Pinpoint the cell where the given text exists, returning its [x, y] midpoint coordinate. 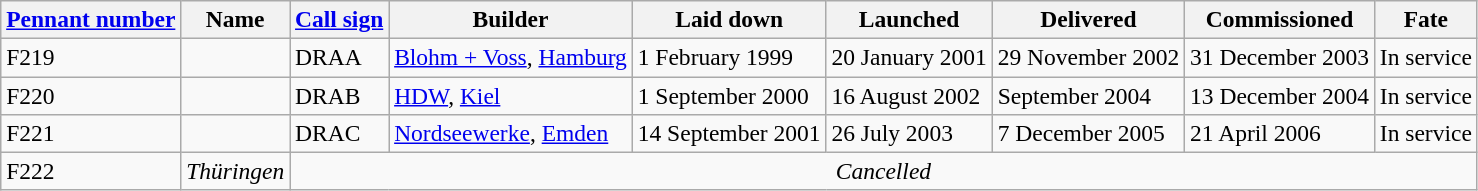
7 December 2005 [1088, 133]
Commissioned [1280, 19]
DRAA [340, 57]
F221 [91, 133]
HDW, Kiel [511, 95]
DRAC [340, 133]
Blohm + Voss, Hamburg [511, 57]
29 November 2002 [1088, 57]
Pennant number [91, 19]
F220 [91, 95]
Fate [1426, 19]
21 April 2006 [1280, 133]
1 September 2000 [729, 95]
DRAB [340, 95]
Nordseewerke, Emden [511, 133]
Delivered [1088, 19]
Cancelled [884, 171]
16 August 2002 [909, 95]
F222 [91, 171]
F219 [91, 57]
September 2004 [1088, 95]
1 February 1999 [729, 57]
Call sign [340, 19]
Name [236, 19]
Thüringen [236, 171]
31 December 2003 [1280, 57]
Laid down [729, 19]
14 September 2001 [729, 133]
20 January 2001 [909, 57]
13 December 2004 [1280, 95]
Launched [909, 19]
26 July 2003 [909, 133]
Builder [511, 19]
